Scan for the cell matching the given text and deliver its [x, y] coordinate at center. 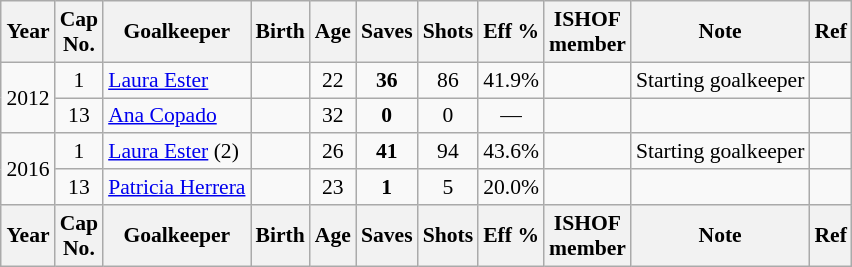
Ana Copado [176, 116]
26 [333, 152]
20.0% [511, 187]
5 [448, 187]
41 [387, 152]
— [511, 116]
43.6% [511, 152]
2016 [28, 170]
Laura Ester [176, 80]
Laura Ester (2) [176, 152]
36 [387, 80]
22 [333, 80]
41.9% [511, 80]
23 [333, 187]
94 [448, 152]
86 [448, 80]
2012 [28, 98]
32 [333, 116]
Patricia Herrera [176, 187]
